Find where the given text appears and provide that cell's center as [x, y] coordinate. 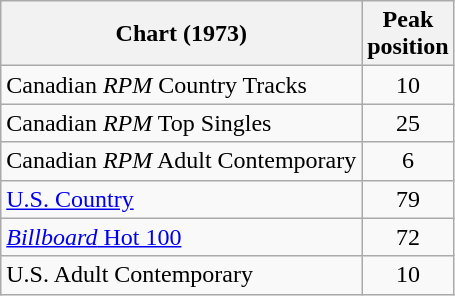
Chart (1973) [182, 34]
Canadian RPM Country Tracks [182, 85]
Canadian RPM Adult Contemporary [182, 161]
Peakposition [408, 34]
U.S. Adult Contemporary [182, 275]
Billboard Hot 100 [182, 237]
72 [408, 237]
Canadian RPM Top Singles [182, 123]
U.S. Country [182, 199]
6 [408, 161]
79 [408, 199]
25 [408, 123]
